Identify which cell holds the provided text, then report its [x, y] central coordinate. 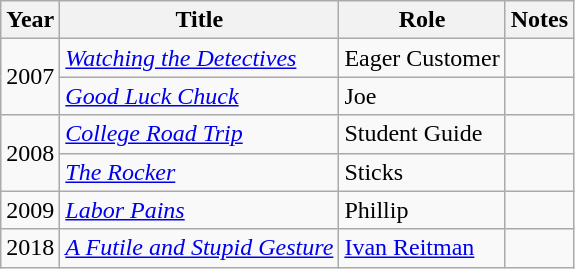
Notes [539, 20]
Labor Pains [200, 210]
Watching the Detectives [200, 58]
Year [30, 20]
2009 [30, 210]
Ivan Reitman [422, 248]
A Futile and Stupid Gesture [200, 248]
Phillip [422, 210]
The Rocker [200, 172]
Sticks [422, 172]
College Road Trip [200, 134]
Title [200, 20]
2007 [30, 77]
Joe [422, 96]
Role [422, 20]
Good Luck Chuck [200, 96]
Eager Customer [422, 58]
Student Guide [422, 134]
2018 [30, 248]
2008 [30, 153]
